Identify which cell holds the provided text, then report its (x, y) central coordinate. 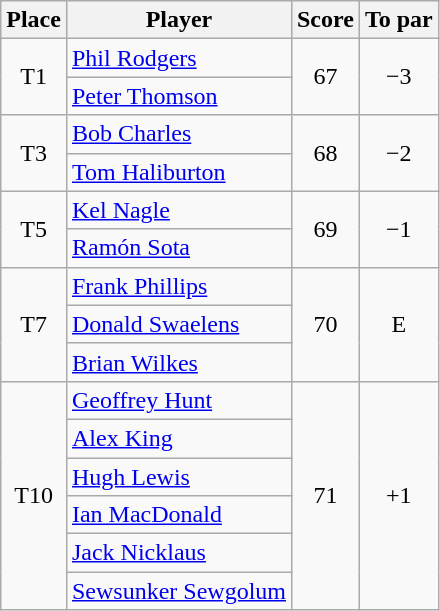
Place (34, 20)
Tom Haliburton (178, 172)
T5 (34, 229)
T10 (34, 495)
Frank Phillips (178, 286)
Score (325, 20)
Jack Nicklaus (178, 553)
Hugh Lewis (178, 477)
T1 (34, 77)
Ian MacDonald (178, 515)
T3 (34, 153)
Sewsunker Sewgolum (178, 591)
Player (178, 20)
Brian Wilkes (178, 362)
Ramón Sota (178, 248)
67 (325, 77)
Kel Nagle (178, 210)
69 (325, 229)
71 (325, 495)
E (398, 324)
Donald Swaelens (178, 324)
68 (325, 153)
T7 (34, 324)
−3 (398, 77)
Peter Thomson (178, 96)
Geoffrey Hunt (178, 400)
Bob Charles (178, 134)
−1 (398, 229)
+1 (398, 495)
Phil Rodgers (178, 58)
−2 (398, 153)
70 (325, 324)
Alex King (178, 438)
To par (398, 20)
